For the text-containing cell, return its midpoint in (X, Y) coordinate format. 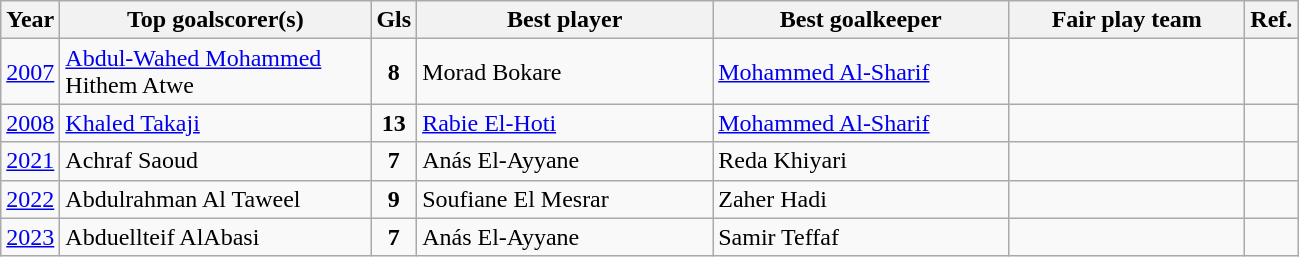
2021 (30, 161)
Soufiane El Mesrar (565, 199)
Gls (394, 20)
13 (394, 123)
Rabie El-Hoti (565, 123)
Abdul-Wahed Mohammed Hithem Atwe (216, 72)
Khaled Takaji (216, 123)
Morad Bokare (565, 72)
Abdulrahman Al Taweel (216, 199)
Samir Teffaf (861, 237)
Best goalkeeper (861, 20)
8 (394, 72)
Best player (565, 20)
Fair play team (1127, 20)
2007 (30, 72)
2008 (30, 123)
Ref. (1272, 20)
Abduellteif AlAbasi (216, 237)
Year (30, 20)
Reda Khiyari (861, 161)
Zaher Hadi (861, 199)
2022 (30, 199)
Top goalscorer(s) (216, 20)
Achraf Saoud (216, 161)
2023 (30, 237)
9 (394, 199)
